Search for the cell housing the specified text and yield its [x, y] center coordinate. 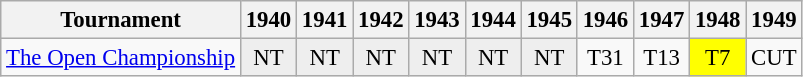
1941 [325, 20]
1945 [549, 20]
1949 [774, 20]
1942 [381, 20]
The Open Championship [121, 58]
1947 [661, 20]
1946 [605, 20]
1948 [718, 20]
T31 [605, 58]
1944 [493, 20]
Tournament [121, 20]
T7 [718, 58]
1940 [268, 20]
T13 [661, 58]
1943 [437, 20]
CUT [774, 58]
